Detect which cell encompasses the target text, then output its [X, Y] center coordinate. 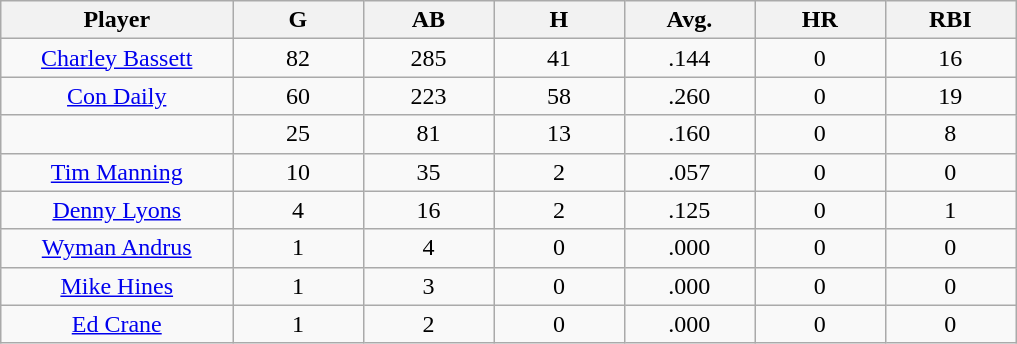
H [559, 20]
Avg. [689, 20]
60 [298, 96]
.057 [689, 172]
AB [428, 20]
.260 [689, 96]
35 [428, 172]
82 [298, 58]
285 [428, 58]
10 [298, 172]
Ed Crane [117, 324]
41 [559, 58]
G [298, 20]
Player [117, 20]
Con Daily [117, 96]
.144 [689, 58]
19 [950, 96]
Charley Bassett [117, 58]
81 [428, 134]
58 [559, 96]
RBI [950, 20]
Wyman Andrus [117, 248]
3 [428, 286]
13 [559, 134]
8 [950, 134]
25 [298, 134]
223 [428, 96]
.160 [689, 134]
HR [820, 20]
Mike Hines [117, 286]
Tim Manning [117, 172]
.125 [689, 210]
Denny Lyons [117, 210]
